Return [X, Y] of the center of cell containing provided text 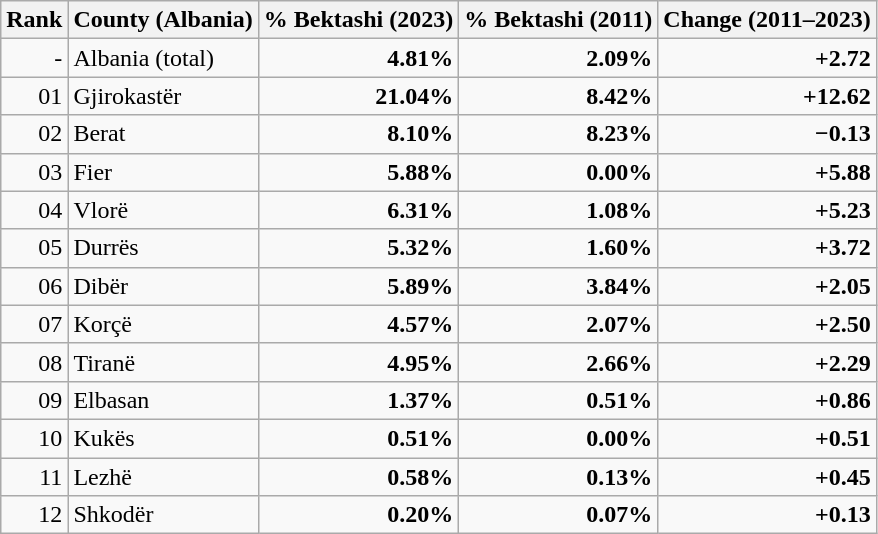
5.88% [358, 172]
Kukës [163, 438]
0.58% [358, 477]
+3.72 [767, 248]
+2.50 [767, 324]
Vlorë [163, 210]
02 [34, 134]
8.10% [358, 134]
0.13% [558, 477]
Lezhë [163, 477]
+12.62 [767, 96]
Tiranë [163, 362]
Shkodër [163, 515]
2.66% [558, 362]
5.32% [358, 248]
1.60% [558, 248]
03 [34, 172]
Dibër [163, 286]
Change (2011–2023) [767, 20]
+2.05 [767, 286]
4.81% [358, 58]
+0.45 [767, 477]
+0.86 [767, 400]
12 [34, 515]
11 [34, 477]
Fier [163, 172]
10 [34, 438]
Korçë [163, 324]
+2.72 [767, 58]
04 [34, 210]
+0.13 [767, 515]
4.95% [358, 362]
2.09% [558, 58]
Durrës [163, 248]
01 [34, 96]
09 [34, 400]
+5.88 [767, 172]
3.84% [558, 286]
21.04% [358, 96]
% Bektashi (2023) [358, 20]
Berat [163, 134]
1.37% [358, 400]
−0.13 [767, 134]
- [34, 58]
Gjirokastër [163, 96]
8.23% [558, 134]
+2.29 [767, 362]
0.20% [358, 515]
8.42% [558, 96]
+5.23 [767, 210]
% Bektashi (2011) [558, 20]
6.31% [358, 210]
0.07% [558, 515]
5.89% [358, 286]
4.57% [358, 324]
08 [34, 362]
1.08% [558, 210]
Albania (total) [163, 58]
Rank [34, 20]
County (Albania) [163, 20]
2.07% [558, 324]
05 [34, 248]
Elbasan [163, 400]
07 [34, 324]
+0.51 [767, 438]
06 [34, 286]
